For the text-containing cell, return its midpoint in [x, y] coordinate format. 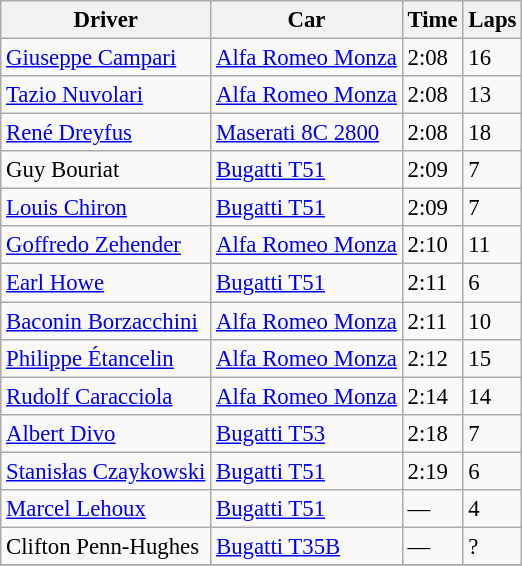
2:19 [432, 471]
Guy Bouriat [106, 170]
Stanisłas Czaykowski [106, 471]
2:10 [432, 245]
13 [492, 95]
Clifton Penn-Hughes [106, 546]
Driver [106, 20]
Car [307, 20]
10 [492, 321]
Laps [492, 20]
Rudolf Caracciola [106, 396]
16 [492, 58]
4 [492, 509]
Goffredo Zehender [106, 245]
? [492, 546]
Tazio Nuvolari [106, 95]
2:14 [432, 396]
Bugatti T35B [307, 546]
Albert Divo [106, 433]
14 [492, 396]
2:18 [432, 433]
Giuseppe Campari [106, 58]
Marcel Lehoux [106, 509]
Philippe Étancelin [106, 358]
Baconin Borzacchini [106, 321]
11 [492, 245]
Maserati 8C 2800 [307, 133]
Earl Howe [106, 283]
18 [492, 133]
2:12 [432, 358]
15 [492, 358]
René Dreyfus [106, 133]
Time [432, 20]
Louis Chiron [106, 208]
Bugatti T53 [307, 433]
